Return the (X, Y) coordinate for the center point of the cell that contains the specified text.  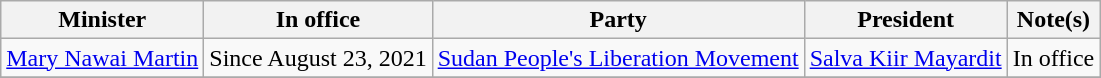
Minister (102, 20)
Since August 23, 2021 (318, 58)
Party (618, 20)
Sudan People's Liberation Movement (618, 58)
Mary Nawai Martin (102, 58)
Note(s) (1054, 20)
President (906, 20)
Salva Kiir Mayardit (906, 58)
